Identify which cell holds the provided text, then report its (x, y) central coordinate. 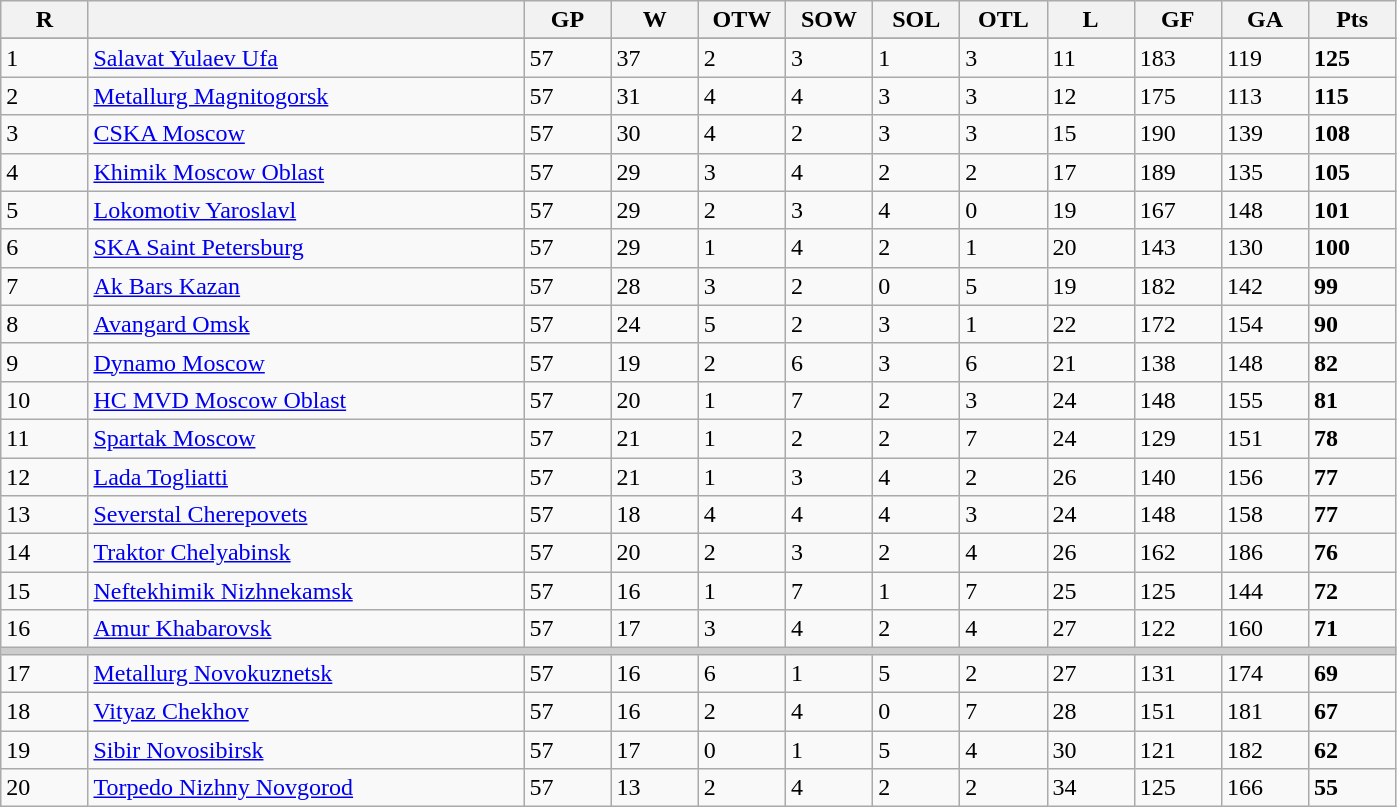
76 (1352, 553)
140 (1178, 477)
158 (1264, 515)
101 (1352, 210)
HC MVD Moscow Oblast (306, 400)
37 (654, 58)
Metallurg Magnitogorsk (306, 96)
69 (1352, 673)
R (44, 20)
100 (1352, 248)
175 (1178, 96)
W (654, 20)
34 (1090, 788)
166 (1264, 788)
L (1090, 20)
167 (1178, 210)
81 (1352, 400)
22 (1090, 324)
186 (1264, 553)
115 (1352, 96)
Salavat Yulaev Ufa (306, 58)
SKA Saint Petersburg (306, 248)
SOL (916, 20)
143 (1178, 248)
72 (1352, 591)
183 (1178, 58)
8 (44, 324)
131 (1178, 673)
CSKA Moscow (306, 134)
GP (568, 20)
10 (44, 400)
122 (1178, 629)
189 (1178, 172)
162 (1178, 553)
82 (1352, 362)
Vityaz Chekhov (306, 711)
OTW (742, 20)
130 (1264, 248)
Khimik Moscow Oblast (306, 172)
105 (1352, 172)
71 (1352, 629)
Sibir Novosibirsk (306, 749)
Ak Bars Kazan (306, 286)
55 (1352, 788)
Metallurg Novokuznetsk (306, 673)
OTL (1004, 20)
Traktor Chelyabinsk (306, 553)
113 (1264, 96)
Lokomotiv Yaroslavl (306, 210)
Amur Khabarovsk (306, 629)
14 (44, 553)
156 (1264, 477)
SOW (828, 20)
154 (1264, 324)
62 (1352, 749)
8.5 (698, 652)
129 (1178, 438)
31 (654, 96)
174 (1264, 673)
GF (1178, 20)
138 (1178, 362)
108 (1352, 134)
Neftekhimik Nizhnekamsk (306, 591)
67 (1352, 711)
9 (44, 362)
160 (1264, 629)
Dynamo Moscow (306, 362)
Spartak Moscow (306, 438)
GA (1264, 20)
25 (1090, 591)
Severstal Cherepovets (306, 515)
142 (1264, 286)
155 (1264, 400)
181 (1264, 711)
139 (1264, 134)
119 (1264, 58)
144 (1264, 591)
Torpedo Nizhny Novgorod (306, 788)
172 (1178, 324)
121 (1178, 749)
190 (1178, 134)
Avangard Omsk (306, 324)
90 (1352, 324)
78 (1352, 438)
Pts (1352, 20)
99 (1352, 286)
Lada Togliatti (306, 477)
135 (1264, 172)
